Return [X, Y] of the center of cell containing provided text 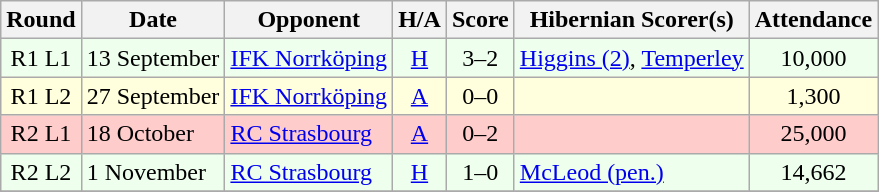
H/A [420, 20]
3–2 [480, 58]
R2 L1 [41, 134]
Higgins (2), Temperley [632, 58]
Score [480, 20]
0–2 [480, 134]
18 October [153, 134]
Round [41, 20]
1–0 [480, 172]
Attendance [813, 20]
Hibernian Scorer(s) [632, 20]
0–0 [480, 96]
27 September [153, 96]
R2 L2 [41, 172]
McLeod (pen.) [632, 172]
1,300 [813, 96]
10,000 [813, 58]
Opponent [309, 20]
25,000 [813, 134]
1 November [153, 172]
R1 L2 [41, 96]
14,662 [813, 172]
13 September [153, 58]
Date [153, 20]
R1 L1 [41, 58]
